Locate the cell with the specified text and output its (X, Y) center coordinate. 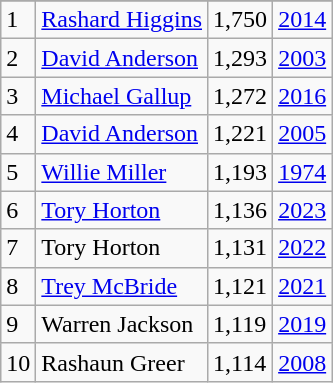
2 (18, 58)
Warren Jackson (122, 324)
5 (18, 172)
2003 (302, 58)
1,131 (240, 248)
1,272 (240, 96)
3 (18, 96)
8 (18, 286)
2023 (302, 210)
10 (18, 362)
7 (18, 248)
2014 (302, 20)
1,750 (240, 20)
2021 (302, 286)
Rashaun Greer (122, 362)
Willie Miller (122, 172)
2008 (302, 362)
2005 (302, 134)
9 (18, 324)
1,193 (240, 172)
Rashard Higgins (122, 20)
1974 (302, 172)
6 (18, 210)
1,114 (240, 362)
Trey McBride (122, 286)
1,121 (240, 286)
2016 (302, 96)
4 (18, 134)
2019 (302, 324)
1,119 (240, 324)
Michael Gallup (122, 96)
1 (18, 20)
2022 (302, 248)
1,293 (240, 58)
1,136 (240, 210)
1,221 (240, 134)
